Scan for the cell matching the given text and deliver its [x, y] coordinate at center. 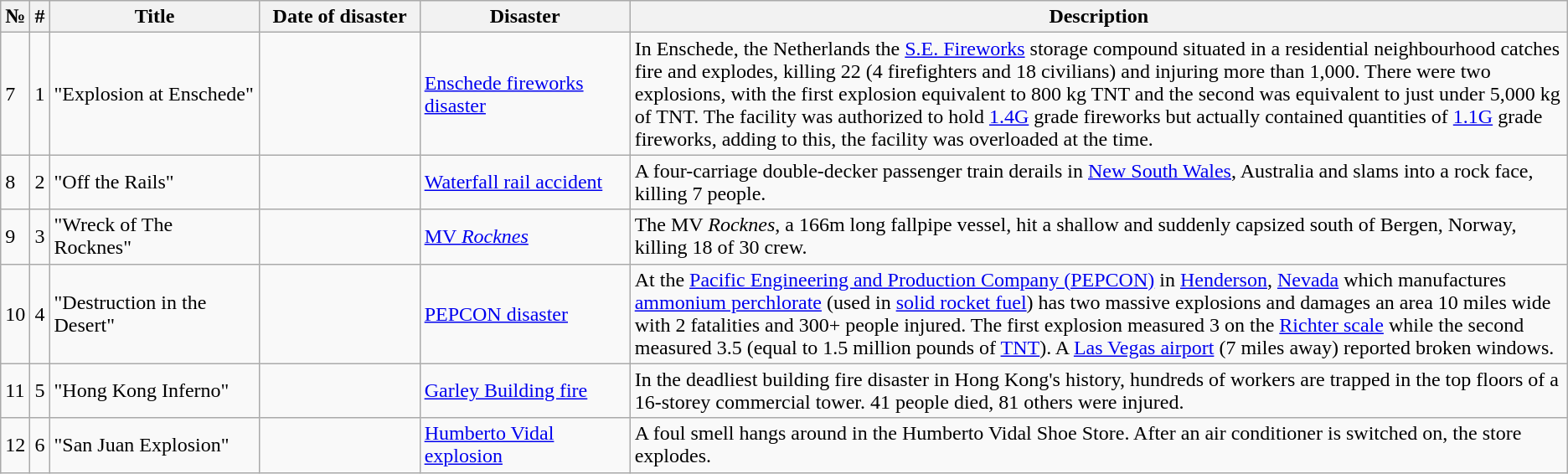
3 [40, 236]
A four-carriage double-decker passenger train derails in New South Wales, Australia and slams into a rock face, killing 7 people. [1099, 183]
Waterfall rail accident [524, 183]
4 [40, 313]
The MV Rocknes, a 166m long fallpipe vessel, hit a shallow and suddenly capsized south of Bergen, Norway, killing 18 of 30 crew. [1099, 236]
MV Rocknes [524, 236]
"San Juan Explosion" [154, 446]
8 [15, 183]
"Hong Kong Inferno" [154, 390]
11 [15, 390]
Enschede fireworks disaster [524, 94]
1 [40, 94]
# [40, 17]
Title [154, 17]
5 [40, 390]
7 [15, 94]
PEPCON disaster [524, 313]
9 [15, 236]
Disaster [524, 17]
"Wreck of The Rocknes" [154, 236]
6 [40, 446]
Garley Building fire [524, 390]
Humberto Vidal explosion [524, 446]
"Explosion at Enschede" [154, 94]
Description [1099, 17]
Date of disaster [340, 17]
10 [15, 313]
12 [15, 446]
"Off the Rails" [154, 183]
A foul smell hangs around in the Humberto Vidal Shoe Store. After an air conditioner is switched on, the store explodes. [1099, 446]
2 [40, 183]
"Destruction in the Desert" [154, 313]
№ [15, 17]
